Search for the cell housing the specified text and yield its [x, y] center coordinate. 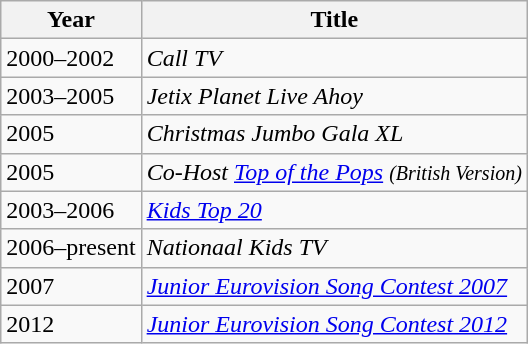
2000–2002 [71, 58]
Co-Host Top of the Pops (British Version) [334, 172]
Christmas Jumbo Gala XL [334, 134]
Year [71, 20]
Junior Eurovision Song Contest 2012 [334, 324]
2003–2006 [71, 210]
2012 [71, 324]
Jetix Planet Live Ahoy [334, 96]
2007 [71, 286]
Title [334, 20]
Call TV [334, 58]
Nationaal Kids TV [334, 248]
Kids Top 20 [334, 210]
2003–2005 [71, 96]
2006–present [71, 248]
Junior Eurovision Song Contest 2007 [334, 286]
